Output the [X, Y] coordinate of the center of the cell containing the given text.  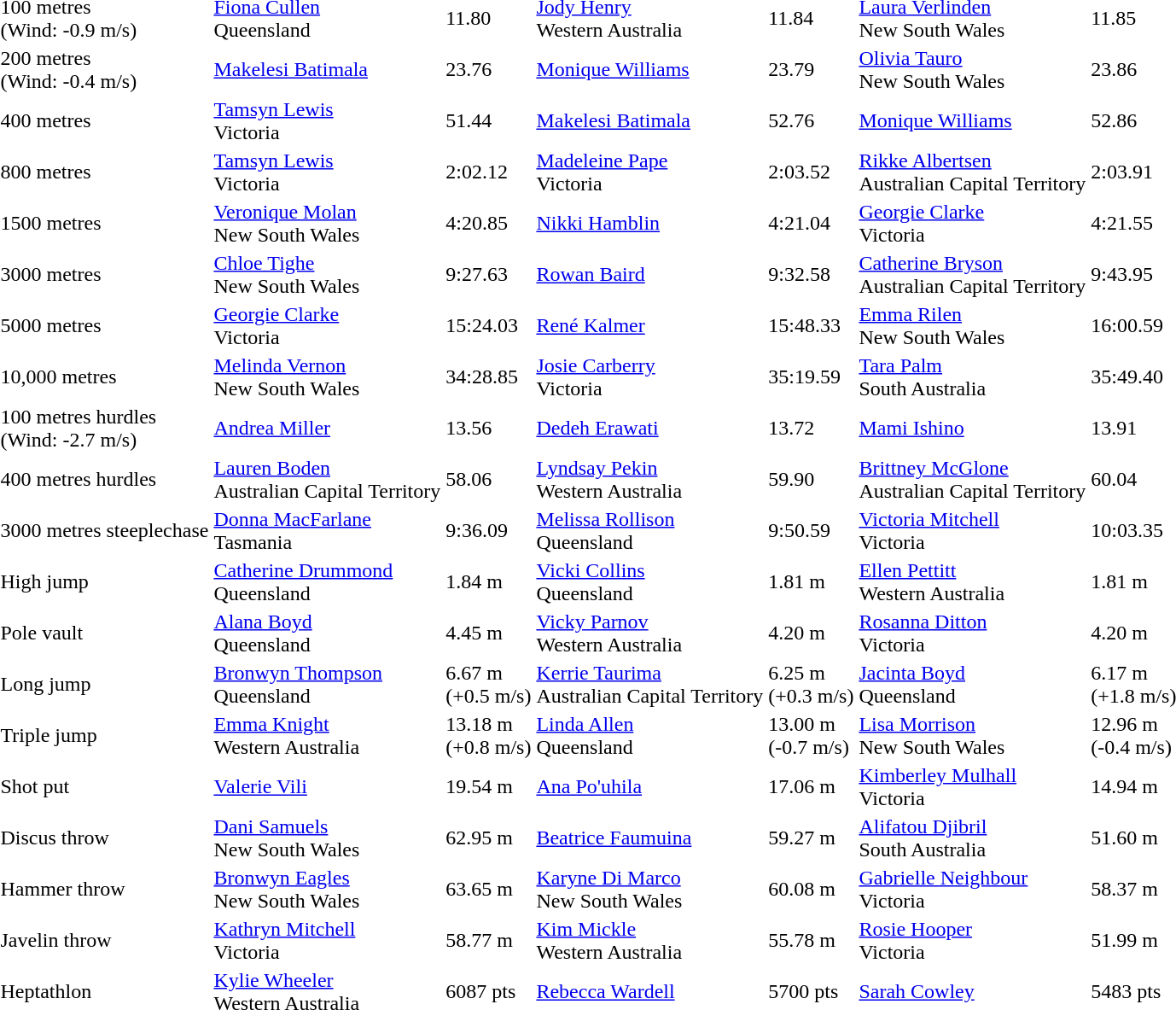
59.90 [811, 480]
Alifatou DjibrilSouth Australia [973, 838]
15:48.33 [811, 326]
Alana BoydQueensland [328, 633]
Rosie HooperVictoria [973, 941]
4:20.85 [488, 224]
Victoria MitchellVictoria [973, 531]
55.78 m [811, 941]
6.67 m (+0.5 m/s) [488, 685]
23.79 [811, 70]
Donna MacFarlaneTasmania [328, 531]
Jacinta BoydQueensland [973, 685]
9:32.58 [811, 275]
Rosanna DittonVictoria [973, 633]
Catherine DrummondQueensland [328, 582]
Kimberley MulhallVictoria [973, 787]
Vicki CollinsQueensland [650, 582]
60.08 m [811, 890]
23.76 [488, 70]
Tara PalmSouth Australia [973, 377]
1.84 m [488, 582]
Veronique MolanNew South Wales [328, 224]
9:36.09 [488, 531]
9:27.63 [488, 275]
4:21.04 [811, 224]
Lauren BodenAustralian Capital Territory [328, 480]
Bronwyn ThompsonQueensland [328, 685]
19.54 m [488, 787]
35:19.59 [811, 377]
6.25 m (+0.3 m/s) [811, 685]
Andrea Miller [328, 429]
Lyndsay PekinWestern Australia [650, 480]
13.56 [488, 429]
58.77 m [488, 941]
15:24.03 [488, 326]
Emma KnightWestern Australia [328, 736]
Ellen PettittWestern Australia [973, 582]
Madeleine PapeVictoria [650, 172]
Mami Ishino [973, 429]
Linda AllenQueensland [650, 736]
13.18 m (+0.8 m/s) [488, 736]
Brittney McGloneAustralian Capital Territory [973, 480]
Bronwyn EaglesNew South Wales [328, 890]
Kathryn MitchellVictoria [328, 941]
9:50.59 [811, 531]
Kim MickleWestern Australia [650, 941]
52.76 [811, 121]
Kerrie TaurimaAustralian Capital Territory [650, 685]
Catherine BrysonAustralian Capital Territory [973, 275]
Vicky ParnovWestern Australia [650, 633]
Ana Po'uhila [650, 787]
4.20 m [811, 633]
Rowan Baird [650, 275]
62.95 m [488, 838]
Rikke AlbertsenAustralian Capital Territory [973, 172]
Dani SamuelsNew South Wales [328, 838]
Emma RilenNew South Wales [973, 326]
2:03.52 [811, 172]
René Kalmer [650, 326]
Melissa RollisonQueensland [650, 531]
13.72 [811, 429]
Karyne Di MarcoNew South Wales [650, 890]
59.27 m [811, 838]
63.65 m [488, 890]
Olivia TauroNew South Wales [973, 70]
Nikki Hamblin [650, 224]
Chloe TigheNew South Wales [328, 275]
Beatrice Faumuina [650, 838]
Lisa MorrisonNew South Wales [973, 736]
2:02.12 [488, 172]
4.45 m [488, 633]
Dedeh Erawati [650, 429]
17.06 m [811, 787]
58.06 [488, 480]
Melinda VernonNew South Wales [328, 377]
51.44 [488, 121]
Gabrielle NeighbourVictoria [973, 890]
Valerie Vili [328, 787]
34:28.85 [488, 377]
1.81 m [811, 582]
Josie CarberryVictoria [650, 377]
13.00 m (-0.7 m/s) [811, 736]
